Output the (x, y) coordinate of the center of the cell containing the given text.  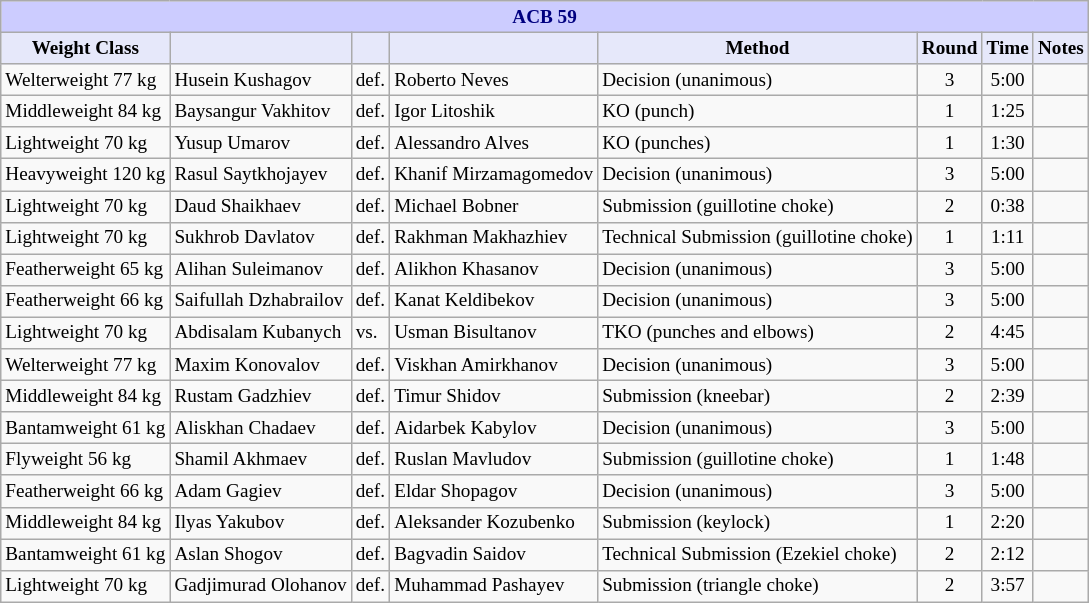
Roberto Neves (494, 80)
Submission (keylock) (758, 523)
Ilyas Yakubov (260, 523)
Viskhan Amirkhanov (494, 365)
Igor Litoshik (494, 111)
Muhammad Pashayev (494, 586)
Eldar Shopagov (494, 491)
Gadjimurad Olohanov (260, 586)
2:12 (1008, 554)
Alessandro Alves (494, 143)
Submission (triangle choke) (758, 586)
Kanat Keldibekov (494, 301)
ACB 59 (545, 17)
3:57 (1008, 586)
Method (758, 48)
Notes (1060, 48)
1:48 (1008, 460)
1:11 (1008, 238)
Saifullah Dzhabrailov (260, 301)
Yusup Umarov (260, 143)
1:30 (1008, 143)
Khanif Mirzamagomedov (494, 175)
KO (punches) (758, 143)
Rasul Saytkhojayev (260, 175)
Husein Kushagov (260, 80)
Adam Gagiev (260, 491)
Abdisalam Kubanych (260, 333)
Time (1008, 48)
Bagvadin Saidov (494, 554)
Rakhman Makhazhiev (494, 238)
Technical Submission (Ezekiel choke) (758, 554)
Daud Shaikhaev (260, 206)
Aslan Shogov (260, 554)
KO (punch) (758, 111)
Baysangur Vakhitov (260, 111)
Alihan Suleimanov (260, 270)
Weight Class (86, 48)
vs. (370, 333)
Aleksander Kozubenko (494, 523)
Michael Bobner (494, 206)
Maxim Konovalov (260, 365)
Submission (kneebar) (758, 396)
Shamil Akhmaev (260, 460)
Heavyweight 120 kg (86, 175)
1:25 (1008, 111)
Usman Bisultanov (494, 333)
0:38 (1008, 206)
Aidarbek Kabylov (494, 428)
Round (950, 48)
Ruslan Mavludov (494, 460)
Aliskhan Chadaev (260, 428)
2:20 (1008, 523)
Technical Submission (guillotine choke) (758, 238)
Rustam Gadzhiev (260, 396)
Flyweight 56 kg (86, 460)
Featherweight 65 kg (86, 270)
TKO (punches and elbows) (758, 333)
4:45 (1008, 333)
Timur Shidov (494, 396)
Alikhon Khasanov (494, 270)
2:39 (1008, 396)
Sukhrob Davlatov (260, 238)
